Output the (x, y) coordinate of the center of the cell containing the given text.  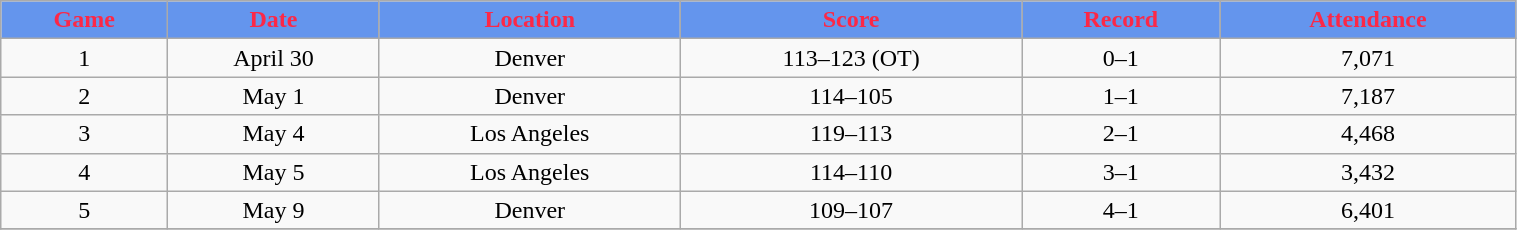
0–1 (1121, 58)
6,401 (1368, 210)
2 (84, 96)
4 (84, 172)
4–1 (1121, 210)
Record (1121, 20)
Game (84, 20)
114–105 (851, 96)
Location (530, 20)
3 (84, 134)
Date (274, 20)
4,468 (1368, 134)
May 9 (274, 210)
April 30 (274, 58)
May 4 (274, 134)
7,187 (1368, 96)
119–113 (851, 134)
3–1 (1121, 172)
5 (84, 210)
May 5 (274, 172)
113–123 (OT) (851, 58)
May 1 (274, 96)
7,071 (1368, 58)
2–1 (1121, 134)
1 (84, 58)
114–110 (851, 172)
1–1 (1121, 96)
Attendance (1368, 20)
3,432 (1368, 172)
Score (851, 20)
109–107 (851, 210)
